Identify which cell holds the provided text, then report its (x, y) central coordinate. 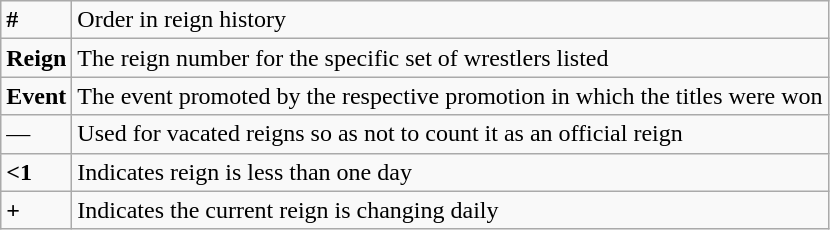
# (36, 20)
Used for vacated reigns so as not to count it as an official reign (450, 134)
Event (36, 96)
+ (36, 210)
<1 (36, 172)
The event promoted by the respective promotion in which the titles were won (450, 96)
Order in reign history (450, 20)
— (36, 134)
The reign number for the specific set of wrestlers listed (450, 58)
Indicates reign is less than one day (450, 172)
Reign (36, 58)
Indicates the current reign is changing daily (450, 210)
